Detect which cell encompasses the target text, then output its (x, y) center coordinate. 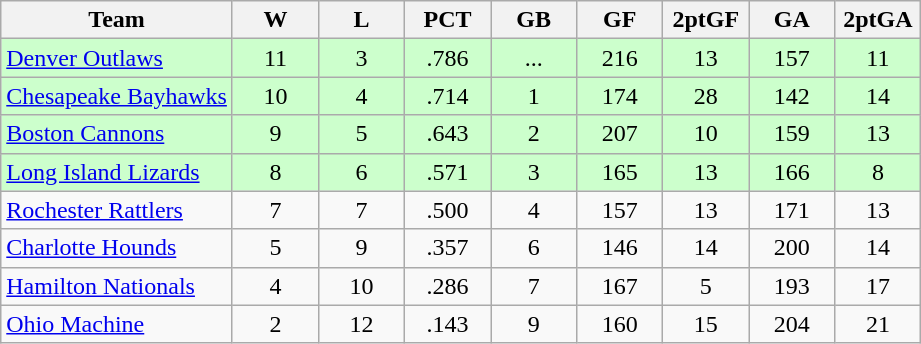
174 (620, 96)
Long Island Lizards (117, 172)
.500 (448, 210)
2ptGA (878, 20)
Rochester Rattlers (117, 210)
146 (620, 248)
.571 (448, 172)
17 (878, 286)
142 (792, 96)
.714 (448, 96)
Team (117, 20)
.643 (448, 134)
28 (706, 96)
12 (361, 324)
193 (792, 286)
204 (792, 324)
2ptGF (706, 20)
15 (706, 324)
L (361, 20)
PCT (448, 20)
207 (620, 134)
216 (620, 58)
... (534, 58)
200 (792, 248)
165 (620, 172)
.143 (448, 324)
167 (620, 286)
Chesapeake Bayhawks (117, 96)
166 (792, 172)
Boston Cannons (117, 134)
W (275, 20)
GB (534, 20)
171 (792, 210)
Ohio Machine (117, 324)
Hamilton Nationals (117, 286)
159 (792, 134)
.286 (448, 286)
Denver Outlaws (117, 58)
.357 (448, 248)
1 (534, 96)
GF (620, 20)
.786 (448, 58)
21 (878, 324)
160 (620, 324)
GA (792, 20)
Charlotte Hounds (117, 248)
